Determine the [X, Y] coordinate at the center of the cell enclosing the given text.  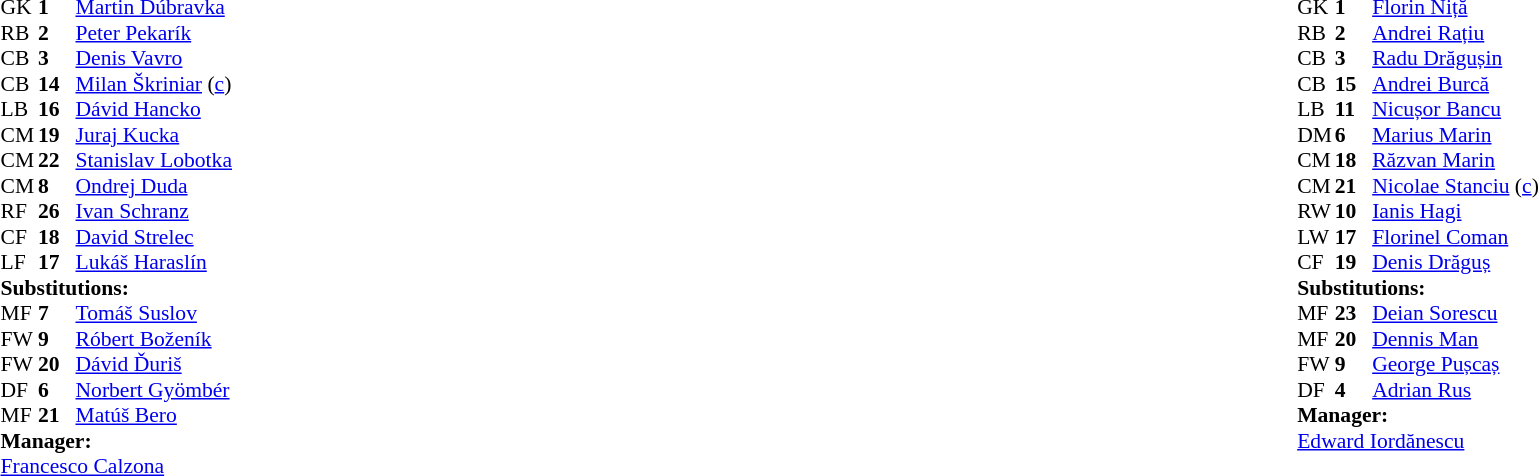
Ondrej Duda [154, 186]
LF [19, 263]
16 [57, 109]
26 [57, 211]
Denis Vavro [154, 59]
4 [1354, 390]
Norbert Gyömbér [154, 390]
Milan Škriniar (c) [154, 84]
22 [57, 161]
RF [19, 211]
Dávid Ďuriš [154, 365]
Tomáš Suslov [154, 313]
Róbert Boženík [154, 339]
David Strelec [154, 237]
14 [57, 84]
23 [1354, 313]
Lukáš Haraslín [154, 263]
Juraj Kucka [154, 135]
Peter Pekarík [154, 33]
Stanislav Lobotka [154, 161]
7 [57, 313]
10 [1354, 211]
DM [1316, 135]
8 [57, 186]
Ivan Schranz [154, 211]
15 [1354, 84]
LW [1316, 237]
Dávid Hancko [154, 109]
RW [1316, 211]
Matúš Bero [154, 415]
Manager: [116, 441]
11 [1354, 109]
Substitutions: [116, 288]
